Locate the cell with the specified text and output its (X, Y) center coordinate. 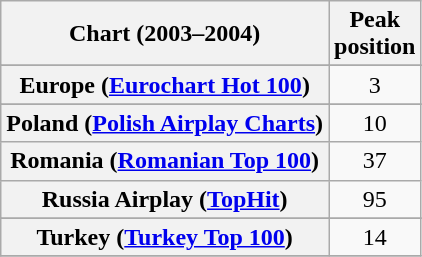
Europe (Eurochart Hot 100) (165, 85)
37 (375, 161)
Romania (Romanian Top 100) (165, 161)
Chart (2003–2004) (165, 34)
Poland (Polish Airplay Charts) (165, 123)
3 (375, 85)
95 (375, 199)
Russia Airplay (TopHit) (165, 199)
10 (375, 123)
14 (375, 237)
Peakposition (375, 34)
Turkey (Turkey Top 100) (165, 237)
